Scan for the cell matching the given text and deliver its (X, Y) coordinate at center. 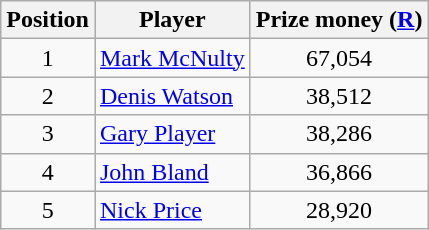
3 (48, 134)
1 (48, 58)
Position (48, 20)
67,054 (339, 58)
38,512 (339, 96)
Denis Watson (172, 96)
Mark McNulty (172, 58)
Nick Price (172, 210)
36,866 (339, 172)
Player (172, 20)
28,920 (339, 210)
John Bland (172, 172)
4 (48, 172)
2 (48, 96)
Gary Player (172, 134)
Prize money (R) (339, 20)
38,286 (339, 134)
5 (48, 210)
